Scan for the cell matching the given text and deliver its (X, Y) coordinate at center. 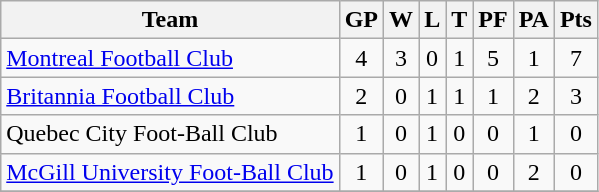
7 (576, 58)
L (432, 20)
Montreal Football Club (170, 58)
W (402, 20)
Quebec City Foot-Ball Club (170, 134)
5 (493, 58)
PA (534, 20)
4 (361, 58)
PF (493, 20)
McGill University Foot-Ball Club (170, 172)
Britannia Football Club (170, 96)
Team (170, 20)
T (460, 20)
GP (361, 20)
Pts (576, 20)
